Search for the cell housing the specified text and yield its [x, y] center coordinate. 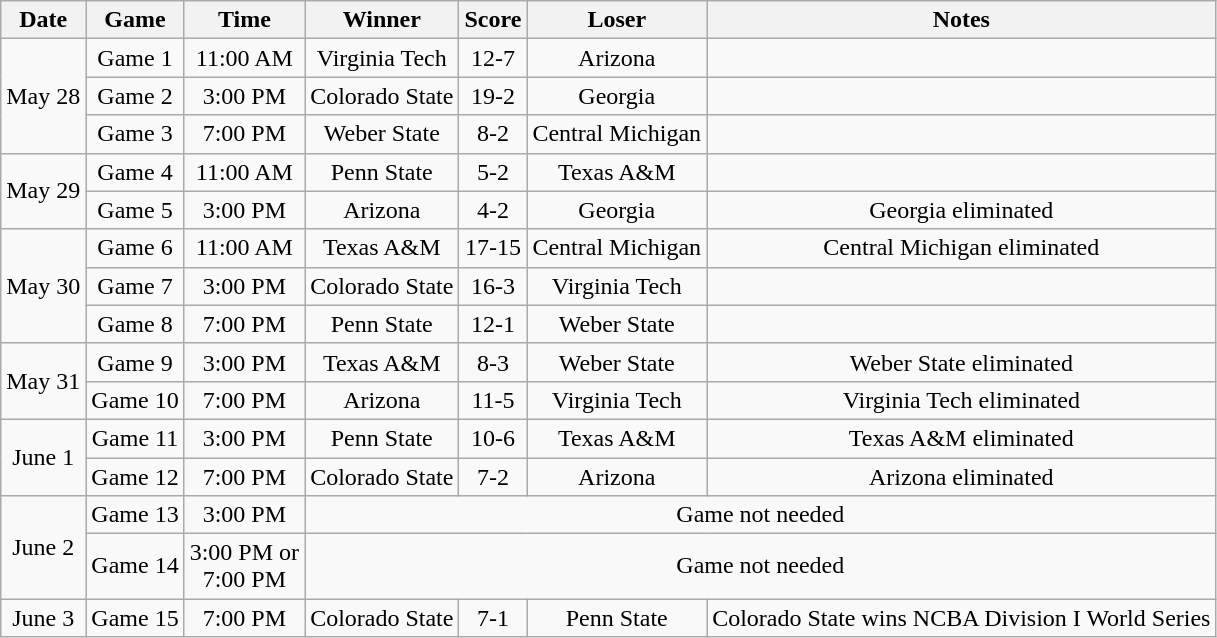
Time [244, 20]
10-6 [493, 438]
Winner [382, 20]
12-7 [493, 58]
Game 8 [135, 324]
5-2 [493, 172]
Score [493, 20]
Virginia Tech eliminated [962, 400]
June 2 [44, 548]
7-2 [493, 477]
Game 15 [135, 618]
June 3 [44, 618]
12-1 [493, 324]
Game 7 [135, 286]
Game 5 [135, 210]
17-15 [493, 248]
8-2 [493, 134]
Game 1 [135, 58]
June 1 [44, 457]
19-2 [493, 96]
7-1 [493, 618]
May 31 [44, 381]
Colorado State wins NCBA Division I World Series [962, 618]
4-2 [493, 210]
11-5 [493, 400]
Weber State eliminated [962, 362]
May 29 [44, 191]
Game 9 [135, 362]
Game 11 [135, 438]
Game 4 [135, 172]
Texas A&M eliminated [962, 438]
Arizona eliminated [962, 477]
Game 3 [135, 134]
May 28 [44, 96]
Game 13 [135, 515]
Game 14 [135, 566]
Game 2 [135, 96]
Central Michigan eliminated [962, 248]
Game 12 [135, 477]
Georgia eliminated [962, 210]
8-3 [493, 362]
Game [135, 20]
Notes [962, 20]
Game 6 [135, 248]
May 30 [44, 286]
Game 10 [135, 400]
3:00 PM or7:00 PM [244, 566]
16-3 [493, 286]
Loser [617, 20]
Date [44, 20]
